Output the (X, Y) coordinate of the center of the cell containing the given text.  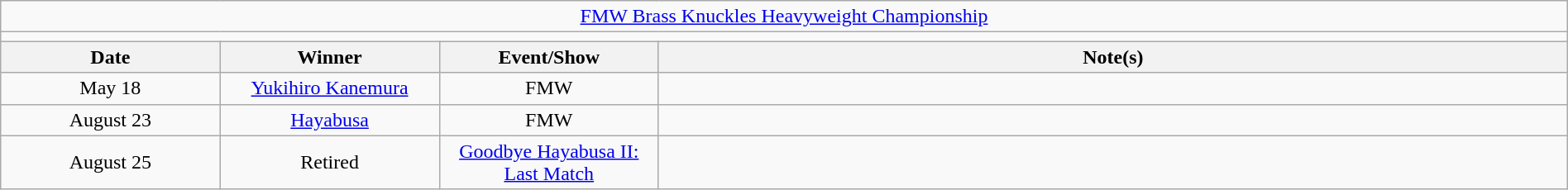
August 23 (111, 120)
May 18 (111, 88)
Retired (329, 162)
Yukihiro Kanemura (329, 88)
Date (111, 57)
Event/Show (549, 57)
August 25 (111, 162)
FMW Brass Knuckles Heavyweight Championship (784, 17)
Note(s) (1113, 57)
Winner (329, 57)
Hayabusa (329, 120)
Goodbye Hayabusa II: Last Match (549, 162)
